Pinpoint the cell where the given text exists, returning its (x, y) midpoint coordinate. 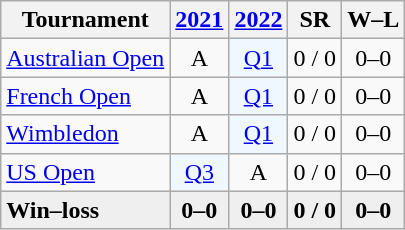
Tournament (86, 20)
Australian Open (86, 58)
US Open (86, 172)
French Open (86, 96)
Wimbledon (86, 134)
Q3 (200, 172)
Win–loss (86, 210)
2021 (200, 20)
W–L (374, 20)
SR (315, 20)
2022 (258, 20)
